Pinpoint the cell where the given text exists, returning its (x, y) midpoint coordinate. 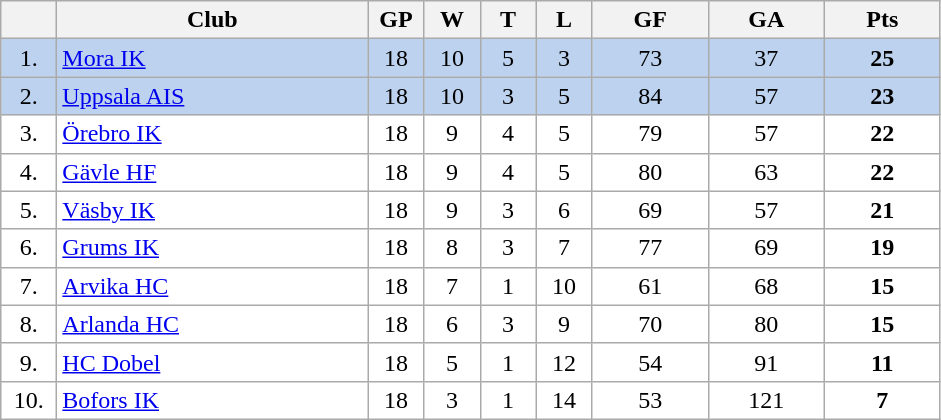
68 (766, 286)
Uppsala AIS (212, 96)
63 (766, 172)
37 (766, 58)
91 (766, 362)
70 (650, 324)
14 (564, 400)
121 (766, 400)
23 (882, 96)
Grums IK (212, 248)
GA (766, 20)
T (508, 20)
84 (650, 96)
11 (882, 362)
3. (29, 134)
77 (650, 248)
Mora IK (212, 58)
4. (29, 172)
GP (396, 20)
54 (650, 362)
12 (564, 362)
8. (29, 324)
7. (29, 286)
21 (882, 210)
73 (650, 58)
25 (882, 58)
L (564, 20)
2. (29, 96)
Örebro IK (212, 134)
HC Dobel (212, 362)
9. (29, 362)
Arvika HC (212, 286)
1. (29, 58)
10. (29, 400)
6. (29, 248)
Gävle HF (212, 172)
Club (212, 20)
19 (882, 248)
Pts (882, 20)
61 (650, 286)
Väsby IK (212, 210)
Arlanda HC (212, 324)
53 (650, 400)
8 (452, 248)
W (452, 20)
Bofors IK (212, 400)
5. (29, 210)
GF (650, 20)
79 (650, 134)
